Scan for the cell matching the given text and deliver its [x, y] coordinate at center. 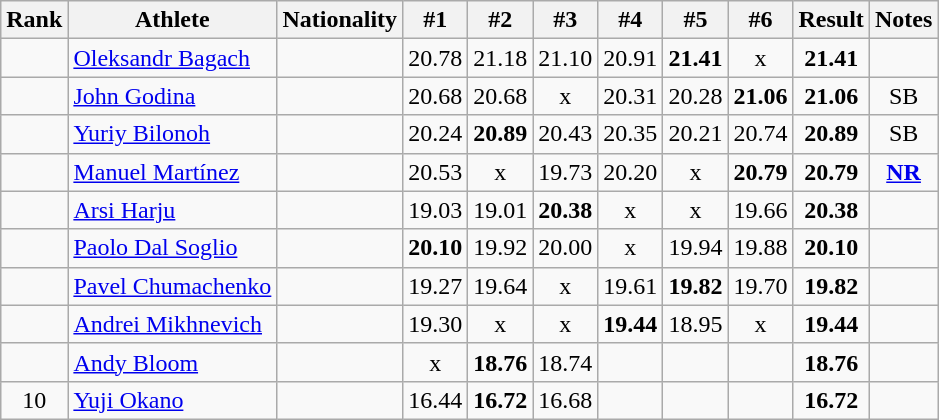
19.88 [760, 248]
21.18 [500, 58]
Manuel Martínez [172, 172]
Notes [903, 20]
18.74 [566, 362]
19.64 [500, 286]
Andrei Mikhnevich [172, 324]
19.66 [760, 210]
19.30 [436, 324]
NR [903, 172]
19.73 [566, 172]
16.68 [566, 400]
#3 [566, 20]
21.10 [566, 58]
19.61 [630, 286]
20.35 [630, 134]
Rank [34, 20]
10 [34, 400]
18.95 [696, 324]
Pavel Chumachenko [172, 286]
20.53 [436, 172]
19.70 [760, 286]
Arsi Harju [172, 210]
#6 [760, 20]
Yuriy Bilonoh [172, 134]
Nationality [340, 20]
20.91 [630, 58]
20.31 [630, 96]
19.01 [500, 210]
#4 [630, 20]
#1 [436, 20]
20.78 [436, 58]
16.44 [436, 400]
Result [831, 20]
19.27 [436, 286]
20.74 [760, 134]
20.28 [696, 96]
19.92 [500, 248]
20.43 [566, 134]
#5 [696, 20]
Yuji Okano [172, 400]
19.94 [696, 248]
20.20 [630, 172]
19.03 [436, 210]
Andy Bloom [172, 362]
Paolo Dal Soglio [172, 248]
Oleksandr Bagach [172, 58]
Athlete [172, 20]
#2 [500, 20]
20.21 [696, 134]
20.00 [566, 248]
John Godina [172, 96]
20.24 [436, 134]
